Output the [x, y] coordinate of the center of the cell containing the given text.  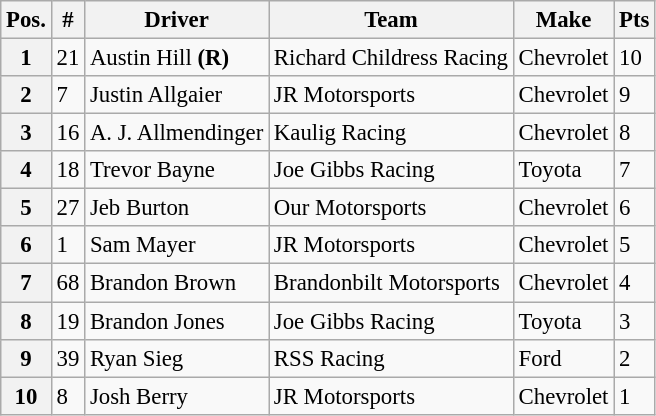
Ryan Sieg [177, 358]
Our Motorsports [392, 208]
68 [68, 283]
Kaulig Racing [392, 133]
19 [68, 321]
Austin Hill (R) [177, 58]
Richard Childress Racing [392, 58]
A. J. Allmendinger [177, 133]
Sam Mayer [177, 245]
Josh Berry [177, 396]
Brandonbilt Motorsports [392, 283]
RSS Racing [392, 358]
Pos. [26, 20]
39 [68, 358]
Brandon Jones [177, 321]
27 [68, 208]
# [68, 20]
21 [68, 58]
Trevor Bayne [177, 170]
Pts [634, 20]
Make [563, 20]
16 [68, 133]
Driver [177, 20]
Team [392, 20]
Jeb Burton [177, 208]
18 [68, 170]
Ford [563, 358]
Brandon Brown [177, 283]
Justin Allgaier [177, 95]
